Locate the cell with the specified text and output its (X, Y) center coordinate. 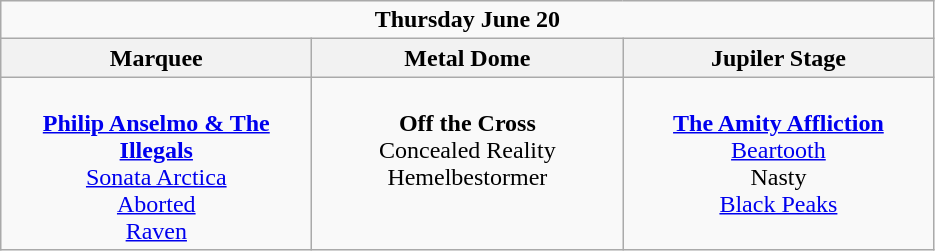
Philip Anselmo & The Illegals Sonata Arctica Aborted Raven (156, 164)
Metal Dome (468, 58)
Thursday June 20 (468, 20)
Off the Cross Concealed Reality Hemelbestormer (468, 164)
The Amity Affliction Beartooth Nasty Black Peaks (778, 164)
Jupiler Stage (778, 58)
Marquee (156, 58)
